Detect which cell encompasses the target text, then output its (X, Y) center coordinate. 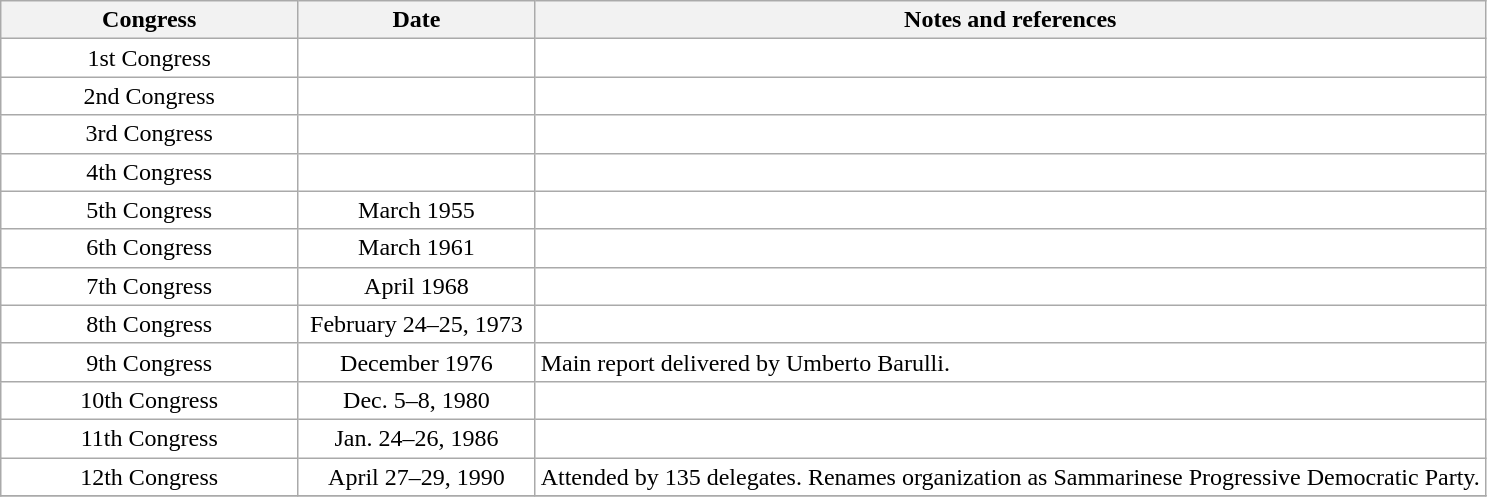
April 27–29, 1990 (417, 477)
3rd Congress (150, 134)
Dec. 5–8, 1980 (417, 400)
9th Congress (150, 362)
7th Congress (150, 286)
Jan. 24–26, 1986 (417, 438)
December 1976 (417, 362)
6th Congress (150, 248)
Date (417, 20)
2nd Congress (150, 96)
Notes and references (1010, 20)
Attended by 135 delegates. Renames organization as Sammarinese Progressive Democratic Party. (1010, 477)
Main report delivered by Umberto Barulli. (1010, 362)
March 1955 (417, 210)
4th Congress (150, 172)
April 1968 (417, 286)
8th Congress (150, 324)
10th Congress (150, 400)
12th Congress (150, 477)
11th Congress (150, 438)
February 24–25, 1973 (417, 324)
5th Congress (150, 210)
Congress (150, 20)
March 1961 (417, 248)
1st Congress (150, 58)
